Find where the given text appears and provide that cell's center as [X, Y] coordinate. 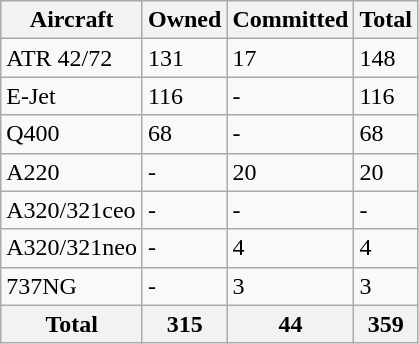
17 [290, 58]
ATR 42/72 [72, 58]
Q400 [72, 134]
E-Jet [72, 96]
A220 [72, 172]
Owned [184, 20]
131 [184, 58]
A320/321ceo [72, 210]
737NG [72, 286]
Committed [290, 20]
44 [290, 324]
Aircraft [72, 20]
A320/321neo [72, 248]
148 [386, 58]
315 [184, 324]
359 [386, 324]
